Detect which cell encompasses the target text, then output its (x, y) center coordinate. 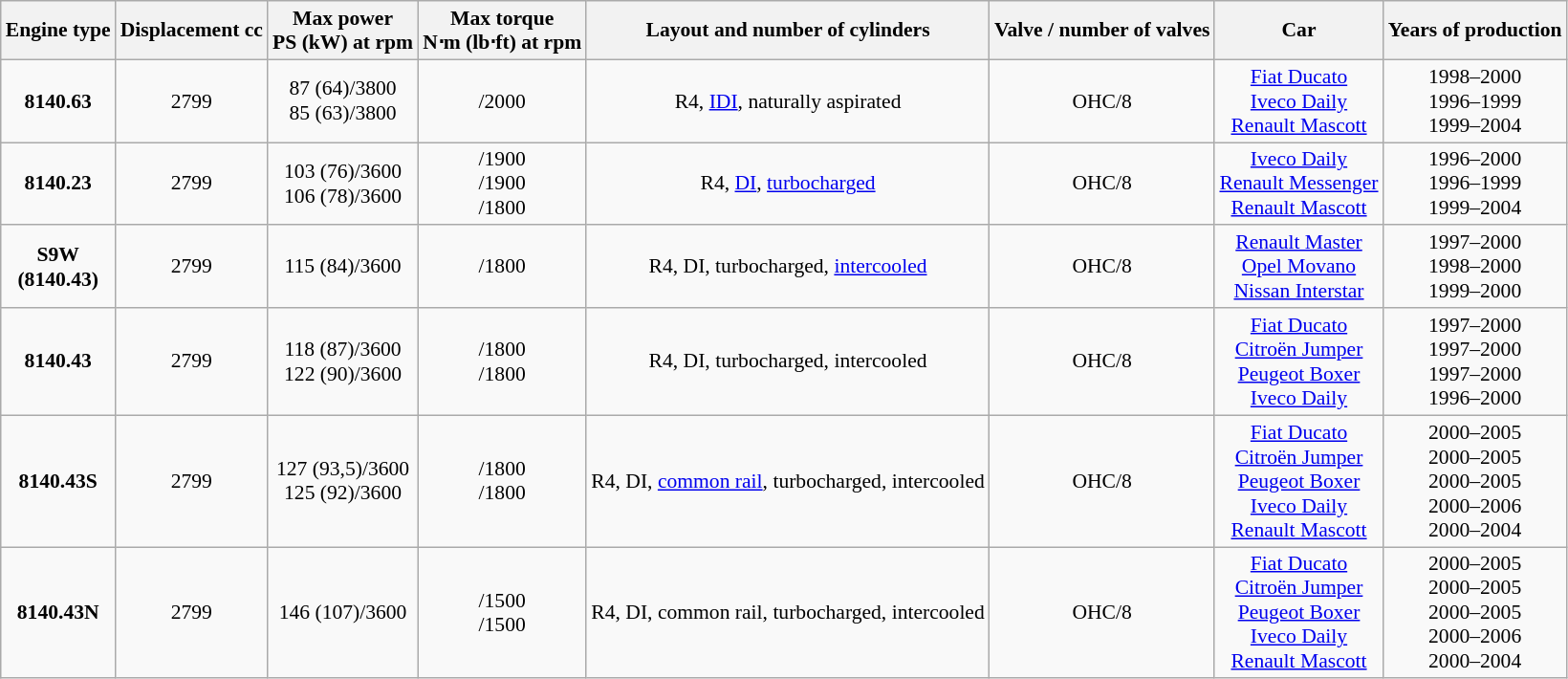
Engine type (58, 31)
1996–20001996–19991999–2004 (1475, 184)
87 (64)/380085 (63)/3800 (342, 101)
146 (107)/3600 (342, 613)
8140.43 (58, 361)
Layout and number of cylinders (788, 31)
Years of production (1475, 31)
1998–20001996–19991999–2004 (1475, 101)
Fiat DucatoCitroën JumperPeugeot BoxerIveco Daily (1298, 361)
103 (76)/3600106 (78)/3600 (342, 184)
Car (1298, 31)
R4, IDI, naturally aspirated (788, 101)
Fiat DucatoIveco DailyRenault Mascott (1298, 101)
S9W(8140.43) (58, 268)
Valve / number of valves (1102, 31)
8140.63 (58, 101)
Renault MasterOpel MovanoNissan Interstar (1298, 268)
8140.23 (58, 184)
Max torqueN⋅m (lb⋅ft) at rpm (502, 31)
/1900/1900/1800 (502, 184)
115 (84)/3600 (342, 268)
1997–20001997–20001997–20001996–2000 (1475, 361)
R4, DI, turbocharged (788, 184)
Max powerPS (kW) at rpm (342, 31)
1997–20001998–20001999–2000 (1475, 268)
/1800 (502, 268)
/1500/1500 (502, 613)
Displacement cc (191, 31)
118 (87)/3600122 (90)/3600 (342, 361)
/2000 (502, 101)
Iveco DailyRenault MessengerRenault Mascott (1298, 184)
127 (93,5)/3600125 (92)/3600 (342, 481)
8140.43S (58, 481)
8140.43N (58, 613)
